Pinpoint the cell where the given text exists, returning its (X, Y) midpoint coordinate. 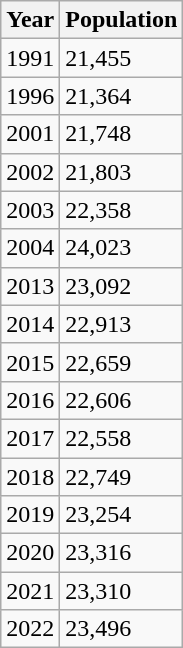
2016 (30, 400)
2014 (30, 324)
1991 (30, 58)
23,316 (122, 553)
22,913 (122, 324)
2020 (30, 553)
21,364 (122, 96)
2015 (30, 362)
1996 (30, 96)
2017 (30, 438)
2019 (30, 515)
23,496 (122, 629)
21,455 (122, 58)
2001 (30, 134)
21,803 (122, 172)
22,558 (122, 438)
22,749 (122, 477)
23,254 (122, 515)
22,358 (122, 210)
2018 (30, 477)
2003 (30, 210)
2004 (30, 248)
24,023 (122, 248)
23,310 (122, 591)
2013 (30, 286)
2002 (30, 172)
Population (122, 20)
Year (30, 20)
22,659 (122, 362)
23,092 (122, 286)
2021 (30, 591)
22,606 (122, 400)
2022 (30, 629)
21,748 (122, 134)
